Locate the cell with the specified text and output its [x, y] center coordinate. 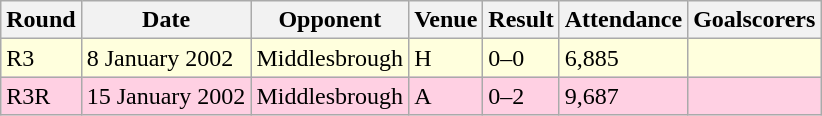
15 January 2002 [166, 96]
Venue [446, 20]
A [446, 96]
6,885 [623, 58]
Date [166, 20]
Attendance [623, 20]
Round [41, 20]
Result [521, 20]
R3R [41, 96]
0–0 [521, 58]
9,687 [623, 96]
8 January 2002 [166, 58]
R3 [41, 58]
Opponent [330, 20]
Goalscorers [754, 20]
H [446, 58]
0–2 [521, 96]
